Return [x, y] of the center of cell containing provided text 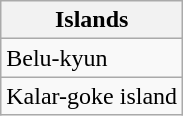
Belu-kyun [92, 58]
Kalar-goke island [92, 96]
Islands [92, 20]
